Search for the cell housing the specified text and yield its (X, Y) center coordinate. 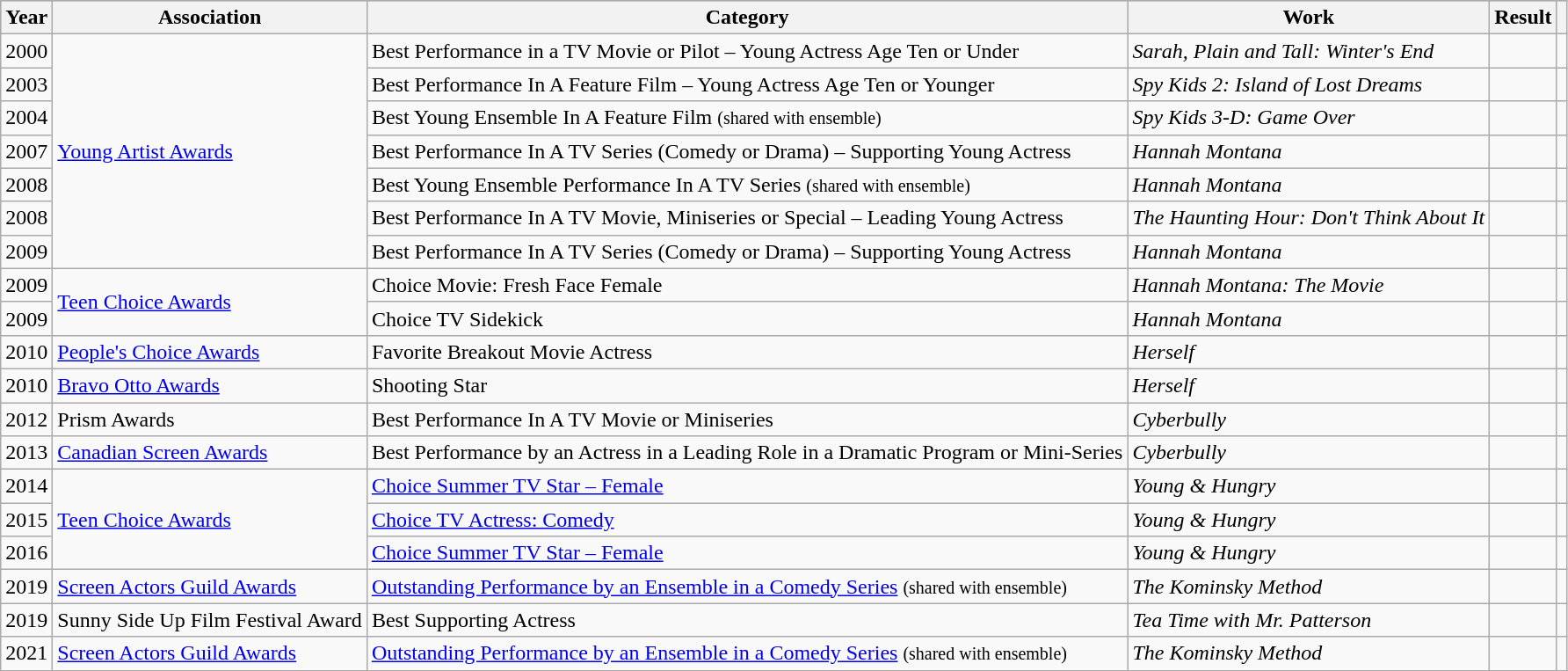
The Haunting Hour: Don't Think About It (1309, 218)
Choice Movie: Fresh Face Female (747, 285)
2012 (26, 419)
Best Performance by an Actress in a Leading Role in a Dramatic Program or Mini-Series (747, 453)
2021 (26, 653)
Choice TV Sidekick (747, 318)
Result (1523, 18)
Spy Kids 3-D: Game Over (1309, 118)
Best Young Ensemble Performance In A TV Series (shared with ensemble) (747, 185)
Shooting Star (747, 385)
People's Choice Awards (210, 352)
Young Artist Awards (210, 151)
2007 (26, 151)
Best Young Ensemble In A Feature Film (shared with ensemble) (747, 118)
Best Performance In A TV Movie or Miniseries (747, 419)
2015 (26, 520)
Prism Awards (210, 419)
Hannah Montana: The Movie (1309, 285)
Association (210, 18)
Best Performance In A TV Movie, Miniseries or Special – Leading Young Actress (747, 218)
Choice TV Actress: Comedy (747, 520)
Sarah, Plain and Tall: Winter's End (1309, 51)
Category (747, 18)
Tea Time with Mr. Patterson (1309, 620)
2014 (26, 486)
Canadian Screen Awards (210, 453)
Favorite Breakout Movie Actress (747, 352)
2004 (26, 118)
Sunny Side Up Film Festival Award (210, 620)
2016 (26, 553)
Best Supporting Actress (747, 620)
2013 (26, 453)
2003 (26, 84)
Best Performance in a TV Movie or Pilot – Young Actress Age Ten or Under (747, 51)
Bravo Otto Awards (210, 385)
Year (26, 18)
Best Performance In A Feature Film – Young Actress Age Ten or Younger (747, 84)
2000 (26, 51)
Work (1309, 18)
Spy Kids 2: Island of Lost Dreams (1309, 84)
